From the cell containing the given text, extract its center point as (X, Y) coordinate. 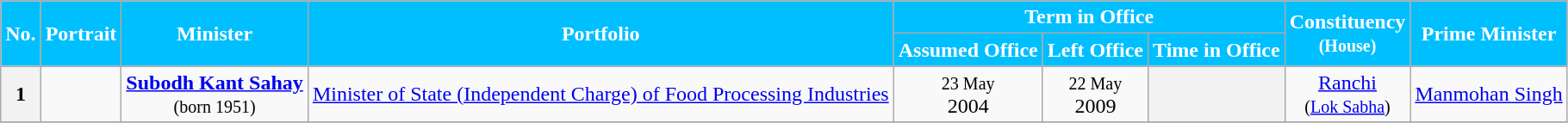
Time in Office (1216, 50)
Portfolio (600, 34)
Assumed Office (968, 50)
Minister (215, 34)
Constituency(House) (1347, 34)
22 May2009 (1095, 95)
No. (21, 34)
1 (21, 95)
Prime Minister (1489, 34)
Minister of State (Independent Charge) of Food Processing Industries (600, 95)
Manmohan Singh (1489, 95)
Subodh Kant Sahay(born 1951) (215, 95)
Portrait (81, 34)
Term in Office (1089, 17)
23 May2004 (968, 95)
Left Office (1095, 50)
Ranchi(Lok Sabha) (1347, 95)
